Pinpoint the cell where the given text exists, returning its (X, Y) midpoint coordinate. 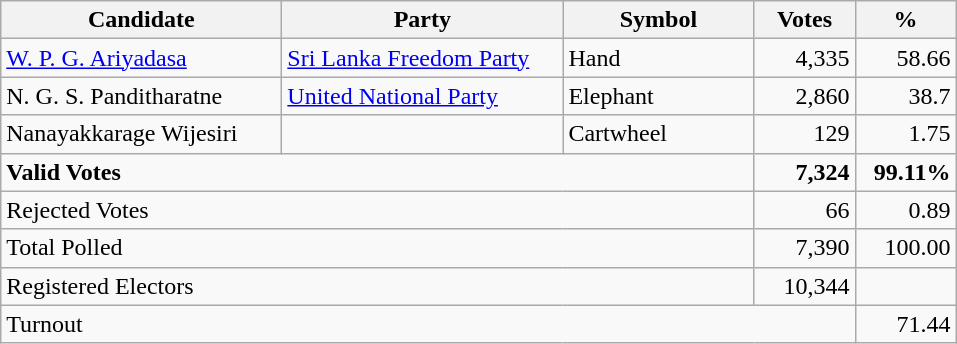
71.44 (906, 324)
Registered Electors (378, 286)
2,860 (804, 96)
7,324 (804, 172)
10,344 (804, 286)
N. G. S. Panditharatne (142, 96)
58.66 (906, 58)
Rejected Votes (378, 210)
Total Polled (378, 248)
W. P. G. Ariyadasa (142, 58)
100.00 (906, 248)
Votes (804, 20)
1.75 (906, 134)
Party (422, 20)
99.11% (906, 172)
129 (804, 134)
United National Party (422, 96)
4,335 (804, 58)
Hand (658, 58)
Cartwheel (658, 134)
0.89 (906, 210)
Turnout (428, 324)
Nanayakkarage Wijesiri (142, 134)
Elephant (658, 96)
% (906, 20)
Valid Votes (378, 172)
38.7 (906, 96)
Candidate (142, 20)
Symbol (658, 20)
66 (804, 210)
Sri Lanka Freedom Party (422, 58)
7,390 (804, 248)
